Search for the cell housing the specified text and yield its (x, y) center coordinate. 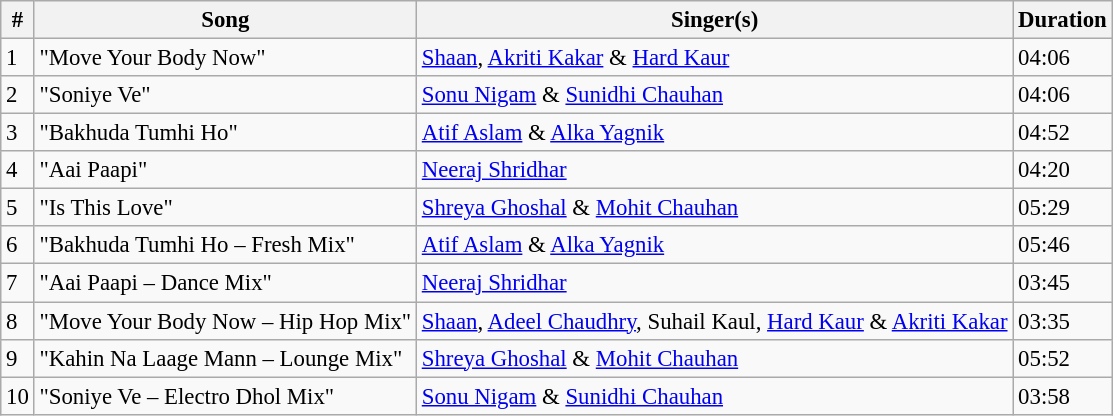
05:52 (1062, 358)
5 (18, 208)
"Move Your Body Now – Hip Hop Mix" (225, 321)
"Soniye Ve – Electro Dhol Mix" (225, 396)
Shaan, Akriti Kakar & Hard Kaur (714, 58)
8 (18, 321)
"Soniye Ve" (225, 95)
3 (18, 133)
05:46 (1062, 245)
05:29 (1062, 208)
"Kahin Na Laage Mann – Lounge Mix" (225, 358)
03:35 (1062, 321)
Singer(s) (714, 20)
"Bakhuda Tumhi Ho" (225, 133)
Shaan, Adeel Chaudhry, Suhail Kaul, Hard Kaur & Akriti Kakar (714, 321)
"Bakhuda Tumhi Ho – Fresh Mix" (225, 245)
Song (225, 20)
2 (18, 95)
4 (18, 170)
# (18, 20)
Duration (1062, 20)
10 (18, 396)
04:52 (1062, 133)
"Move Your Body Now" (225, 58)
"Aai Paapi" (225, 170)
1 (18, 58)
6 (18, 245)
"Is This Love" (225, 208)
04:20 (1062, 170)
9 (18, 358)
7 (18, 283)
03:45 (1062, 283)
03:58 (1062, 396)
"Aai Paapi – Dance Mix" (225, 283)
